Pinpoint the cell where the given text exists, returning its [X, Y] midpoint coordinate. 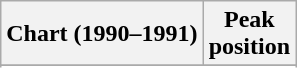
Peakposition [249, 34]
Chart (1990–1991) [102, 34]
